Pinpoint the cell where the given text exists, returning its [x, y] midpoint coordinate. 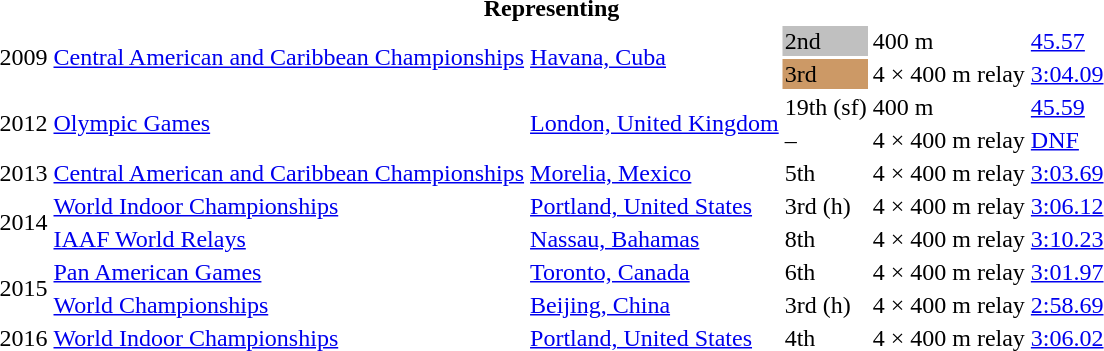
3rd [826, 74]
London, United Kingdom [655, 124]
IAAF World Relays [289, 239]
8th [826, 239]
World Championships [289, 305]
Toronto, Canada [655, 272]
– [826, 140]
Olympic Games [289, 124]
Beijing, China [655, 305]
19th (sf) [826, 107]
5th [826, 173]
World Indoor Championships [289, 206]
2nd [826, 41]
Nassau, Bahamas [655, 239]
Pan American Games [289, 272]
6th [826, 272]
Portland, United States [655, 206]
Havana, Cuba [655, 58]
Morelia, Mexico [655, 173]
